Determine the [x, y] coordinate at the center of the cell enclosing the given text.  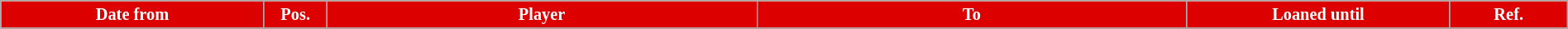
Loaned until [1318, 14]
Ref. [1508, 14]
Pos. [295, 14]
To [972, 14]
Player [542, 14]
Date from [132, 14]
